Detect which cell encompasses the target text, then output its [x, y] center coordinate. 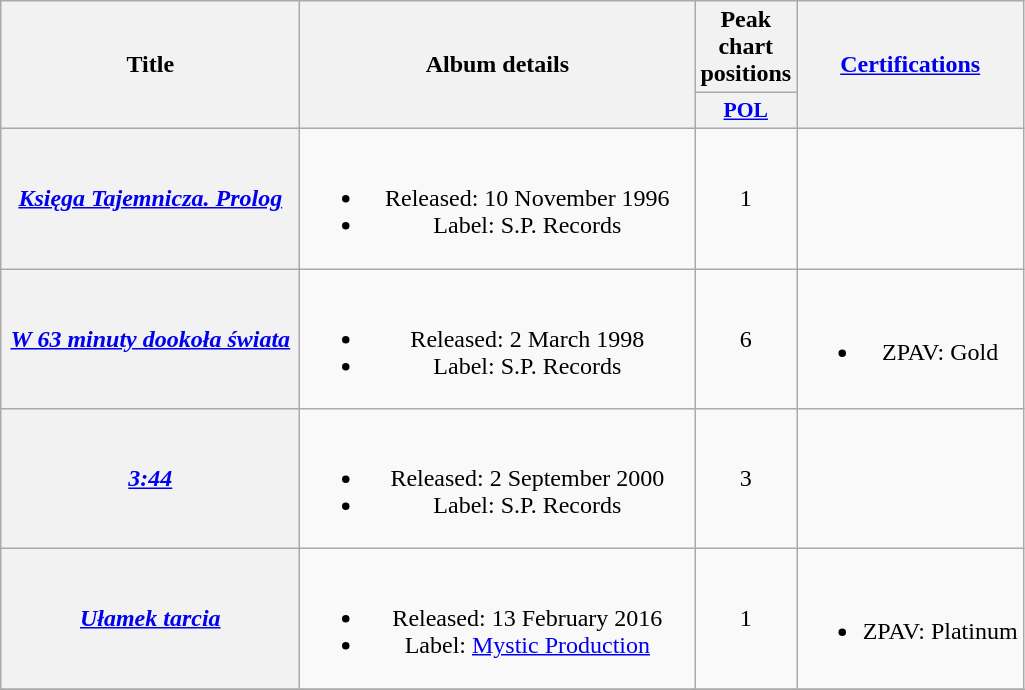
Księga Tajemnicza. Prolog [150, 198]
3 [746, 479]
Released: 10 November 1996Label: S.P. Records [498, 198]
Certifications [910, 65]
ZPAV: Platinum [910, 619]
Ułamek tarcia [150, 619]
Released: 13 February 2016Label: Mystic Production [498, 619]
ZPAV: Gold [910, 338]
W 63 minuty dookoła świata [150, 338]
6 [746, 338]
Peak chart positions [746, 47]
Released: 2 September 2000Label: S.P. Records [498, 479]
POL [746, 111]
Released: 2 March 1998Label: S.P. Records [498, 338]
Title [150, 65]
3:44 [150, 479]
Album details [498, 65]
